Provide the [X, Y] coordinate of the cell's center where the given text is located.  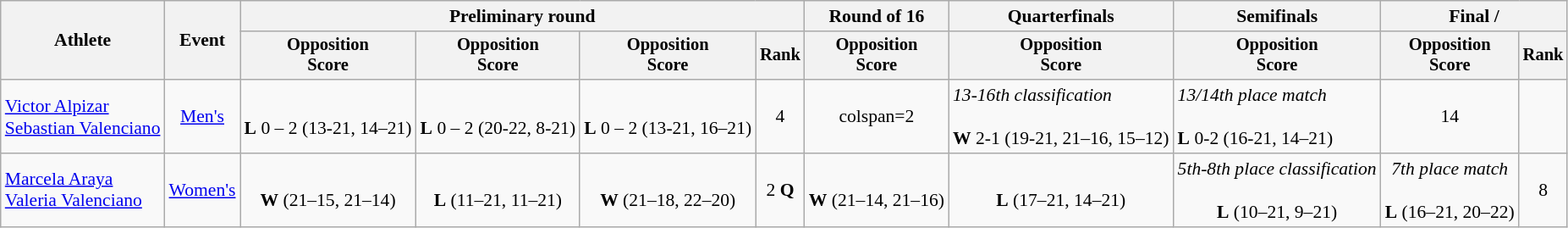
W (21–15, 21–14) [328, 190]
W (21–18, 22–20) [668, 190]
Athlete [83, 41]
14 [1450, 117]
Marcela ArayaValeria Valenciano [83, 190]
L 0 – 2 (20-22, 8-21) [498, 117]
4 [780, 117]
L 0 – 2 (13-21, 14–21) [328, 117]
Men's [203, 117]
Semifinals [1278, 16]
8 [1543, 190]
5th-8th place classificationL (10–21, 9–21) [1278, 190]
L (17–21, 14–21) [1061, 190]
colspan=2 [877, 117]
Women's [203, 190]
Round of 16 [877, 16]
13/14th place match L 0-2 (16-21, 14–21) [1278, 117]
Quarterfinals [1061, 16]
7th place matchL (16–21, 20–22) [1450, 190]
Event [203, 41]
2 Q [780, 190]
L (11–21, 11–21) [498, 190]
L 0 – 2 (13-21, 16–21) [668, 117]
Victor AlpizarSebastian Valenciano [83, 117]
Final / [1474, 16]
W (21–14, 21–16) [877, 190]
13-16th classification W 2-1 (19-21, 21–16, 15–12) [1061, 117]
Preliminary round [523, 16]
